Output the (X, Y) coordinate of the center of the cell containing the given text.  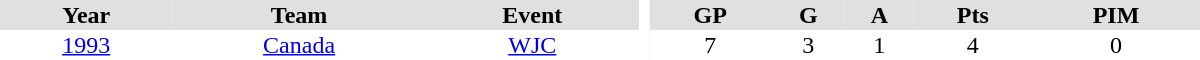
4 (973, 45)
Event (532, 15)
Team (298, 15)
Pts (973, 15)
Canada (298, 45)
GP (710, 15)
PIM (1116, 15)
7 (710, 45)
WJC (532, 45)
3 (808, 45)
G (808, 15)
A (880, 15)
Year (86, 15)
1993 (86, 45)
0 (1116, 45)
1 (880, 45)
